Determine the (X, Y) coordinate at the center of the cell enclosing the given text.  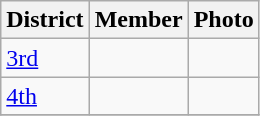
4th (45, 96)
Photo (224, 20)
District (45, 20)
Member (138, 20)
3rd (45, 58)
